Determine the (x, y) coordinate at the center of the cell enclosing the given text.  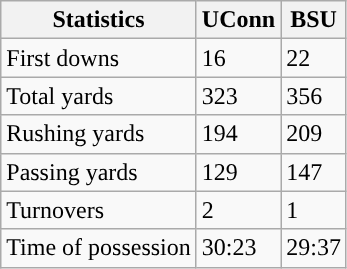
16 (238, 58)
1 (314, 210)
129 (238, 172)
29:37 (314, 248)
194 (238, 134)
2 (238, 210)
Turnovers (99, 210)
356 (314, 96)
209 (314, 134)
First downs (99, 58)
Statistics (99, 20)
30:23 (238, 248)
Rushing yards (99, 134)
Total yards (99, 96)
UConn (238, 20)
147 (314, 172)
Time of possession (99, 248)
BSU (314, 20)
Passing yards (99, 172)
22 (314, 58)
323 (238, 96)
